Detect which cell encompasses the target text, then output its (X, Y) center coordinate. 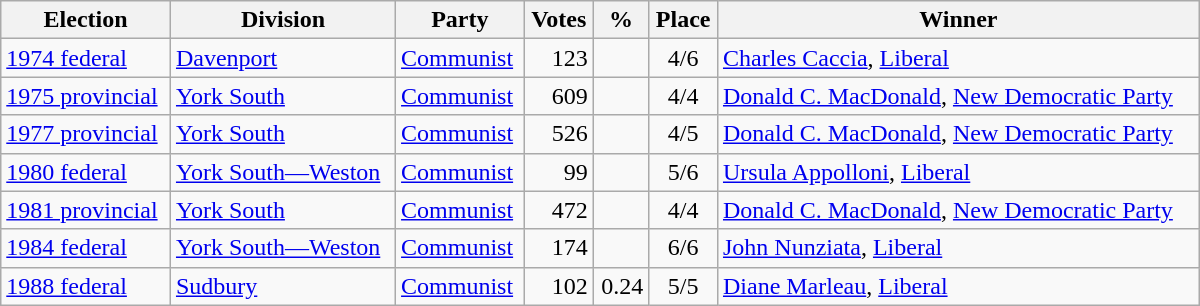
Election (86, 20)
Winner (958, 20)
4/6 (684, 58)
526 (558, 134)
174 (558, 248)
5/5 (684, 286)
Votes (558, 20)
Charles Caccia, Liberal (958, 58)
0.24 (620, 286)
1984 federal (86, 248)
1980 federal (86, 172)
Division (282, 20)
1981 provincial (86, 210)
% (620, 20)
1974 federal (86, 58)
6/6 (684, 248)
Diane Marleau, Liberal (958, 286)
609 (558, 96)
1975 provincial (86, 96)
John Nunziata, Liberal (958, 248)
102 (558, 286)
Ursula Appolloni, Liberal (958, 172)
123 (558, 58)
99 (558, 172)
5/6 (684, 172)
Party (460, 20)
Davenport (282, 58)
472 (558, 210)
4/5 (684, 134)
Place (684, 20)
1977 provincial (86, 134)
Sudbury (282, 286)
1988 federal (86, 286)
